Pinpoint the cell where the given text exists, returning its [X, Y] midpoint coordinate. 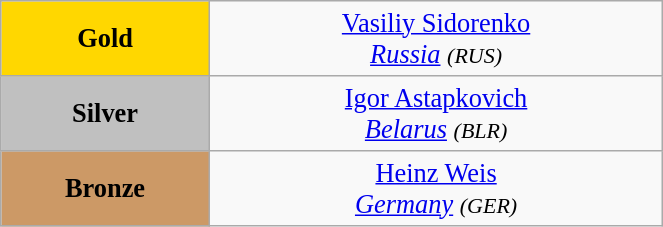
Igor AstapkovichBelarus (BLR) [436, 112]
Gold [106, 38]
Silver [106, 112]
Heinz WeisGermany (GER) [436, 188]
Bronze [106, 188]
Vasiliy SidorenkoRussia (RUS) [436, 38]
